For the text-containing cell, return its midpoint in [x, y] coordinate format. 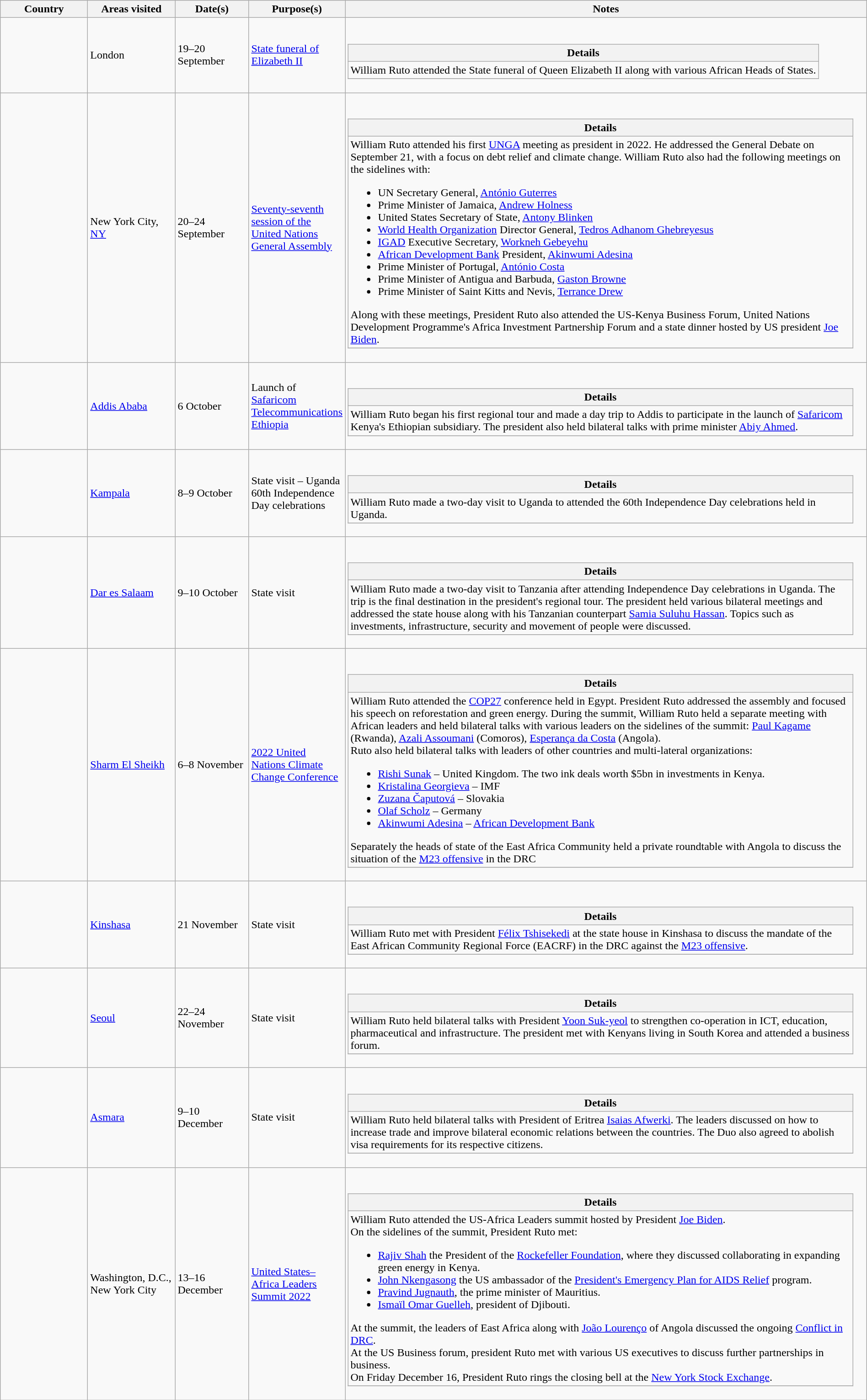
Kinshasa [132, 924]
Asmara [132, 1117]
State visit – Uganda 60th Independence Day celebrations [297, 493]
Sharm El Sheikh [132, 764]
6–8 November [212, 764]
Addis Ababa [132, 406]
New York City, NY [132, 227]
Seoul [132, 1018]
Areas visited [132, 9]
13–16 December [212, 1284]
Launch of Safaricom Telecommunications Ethiopia [297, 406]
22–24 November [212, 1018]
William Ruto made a two-day visit to Uganda to attended the 60th Independence Day celebrations held in Uganda. [600, 508]
State funeral of Elizabeth II [297, 55]
2022 United Nations Climate Change Conference [297, 764]
Dar es Salaam [132, 593]
Kampala [132, 493]
6 October [212, 406]
William Ruto attended the State funeral of Queen Elizabeth II along with various African Heads of States. [583, 70]
9–10 December [212, 1117]
Seventy-seventh session of the United Nations General Assembly [297, 227]
20–24 September [212, 227]
United States–Africa Leaders Summit 2022 [297, 1284]
21 November [212, 924]
Notes [606, 9]
Purpose(s) [297, 9]
Details William Ruto attended the State funeral of Queen Elizabeth II along with various African Heads of States. [606, 55]
9–10 October [212, 593]
Date(s) [212, 9]
London [132, 55]
19–20 September [212, 55]
Washington, D.C., New York City [132, 1284]
Details William Ruto made a two-day visit to Uganda to attended the 60th Independence Day celebrations held in Uganda. [606, 493]
8–9 October [212, 493]
Country [44, 9]
